Find where the given text appears and provide that cell's center as (X, Y) coordinate. 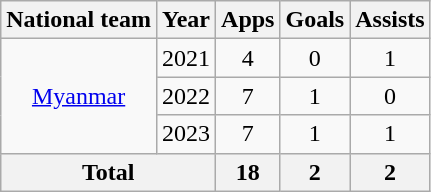
Total (108, 172)
4 (248, 58)
2022 (186, 96)
2023 (186, 134)
2021 (186, 58)
Goals (315, 20)
Myanmar (79, 96)
Assists (390, 20)
National team (79, 20)
Year (186, 20)
Apps (248, 20)
18 (248, 172)
